For the text-containing cell, return its midpoint in [X, Y] coordinate format. 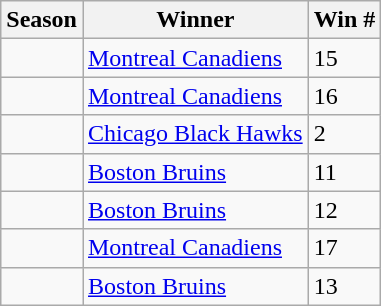
17 [344, 248]
15 [344, 58]
12 [344, 210]
11 [344, 172]
2 [344, 134]
Win # [344, 20]
Chicago Black Hawks [195, 134]
Winner [195, 20]
16 [344, 96]
13 [344, 286]
Season [42, 20]
